Capture the cell that displays the provided text and extract its [X, Y] central coordinate. 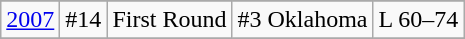
2007 [30, 20]
#14 [84, 20]
First Round [170, 20]
L 60–74 [418, 20]
#3 Oklahoma [302, 20]
